Provide the [X, Y] coordinate of the cell's center where the given text is located.  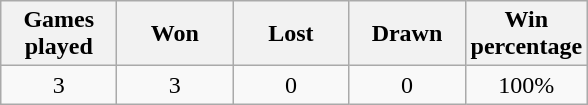
Drawn [407, 34]
100% [526, 85]
Lost [291, 34]
Games played [59, 34]
Won [175, 34]
Win percentage [526, 34]
